Capture the cell that displays the provided text and extract its [x, y] central coordinate. 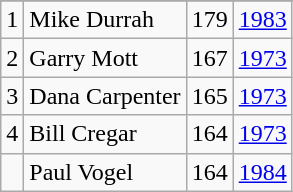
1983 [262, 20]
1 [12, 20]
Bill Cregar [105, 134]
3 [12, 96]
Garry Mott [105, 58]
Mike Durrah [105, 20]
1984 [262, 172]
Dana Carpenter [105, 96]
Paul Vogel [105, 172]
4 [12, 134]
165 [210, 96]
179 [210, 20]
2 [12, 58]
167 [210, 58]
